Return [x, y] of the center of cell containing provided text 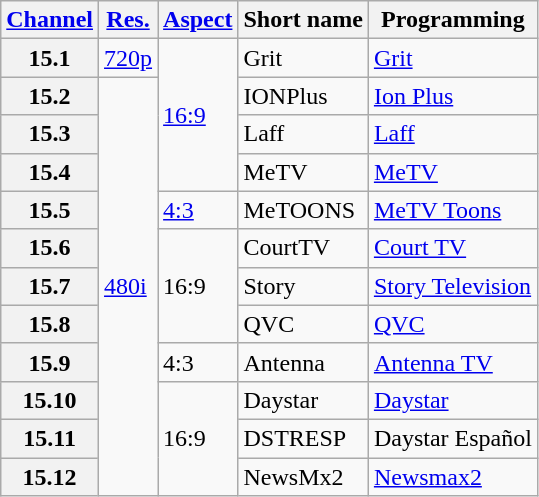
DSTRESP [303, 438]
Newsmax2 [452, 477]
Short name [303, 20]
15.12 [50, 477]
CourtTV [303, 248]
15.3 [50, 134]
15.8 [50, 324]
Programming [452, 20]
15.6 [50, 248]
480i [128, 286]
15.2 [50, 96]
Antenna TV [452, 362]
Story [303, 286]
15.9 [50, 362]
15.4 [50, 172]
Res. [128, 20]
IONPlus [303, 96]
Ion Plus [452, 96]
15.10 [50, 400]
NewsMx2 [303, 477]
Daystar Español [452, 438]
Channel [50, 20]
MeTV Toons [452, 210]
15.5 [50, 210]
15.1 [50, 58]
Court TV [452, 248]
MeTOONS [303, 210]
Story Television [452, 286]
15.7 [50, 286]
15.11 [50, 438]
Aspect [198, 20]
720p [128, 58]
Antenna [303, 362]
